Return the (x, y) coordinate for the center point of the cell that contains the specified text.  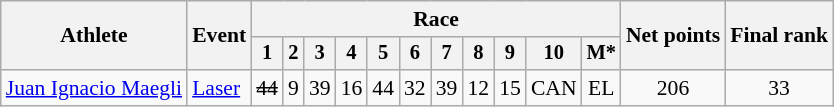
4 (352, 54)
206 (673, 88)
32 (415, 88)
15 (510, 88)
Net points (673, 36)
10 (554, 54)
Race (436, 19)
1 (267, 54)
16 (352, 88)
7 (447, 54)
2 (294, 54)
Final rank (779, 36)
6 (415, 54)
Laser (219, 88)
CAN (554, 88)
3 (320, 54)
33 (779, 88)
Event (219, 36)
5 (383, 54)
Athlete (94, 36)
8 (478, 54)
12 (478, 88)
M* (602, 54)
EL (602, 88)
Juan Ignacio Maegli (94, 88)
